Find where the given text appears and provide that cell's center as [X, Y] coordinate. 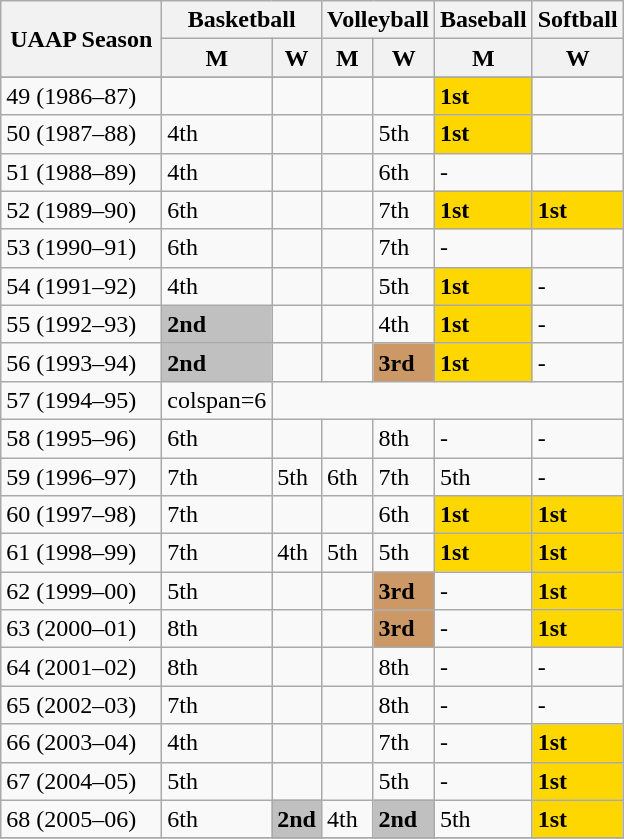
49 (1986–87) [82, 96]
51 (1988–89) [82, 172]
Baseball [483, 20]
59 (1996–97) [82, 477]
64 (2001–02) [82, 667]
65 (2002–03) [82, 705]
50 (1987–88) [82, 134]
56 (1993–94) [82, 362]
60 (1997–98) [82, 515]
57 (1994–95) [82, 400]
colspan=6 [217, 400]
66 (2003–04) [82, 743]
54 (1991–92) [82, 286]
68 (2005–06) [82, 819]
Softball [578, 20]
52 (1989–90) [82, 210]
53 (1990–91) [82, 248]
Volleyball [378, 20]
UAAP Season [82, 39]
55 (1992–93) [82, 324]
67 (2004–05) [82, 781]
62 (1999–00) [82, 591]
Basketball [242, 20]
58 (1995–96) [82, 438]
63 (2000–01) [82, 629]
61 (1998–99) [82, 553]
